Find where the given text appears and provide that cell's center as [X, Y] coordinate. 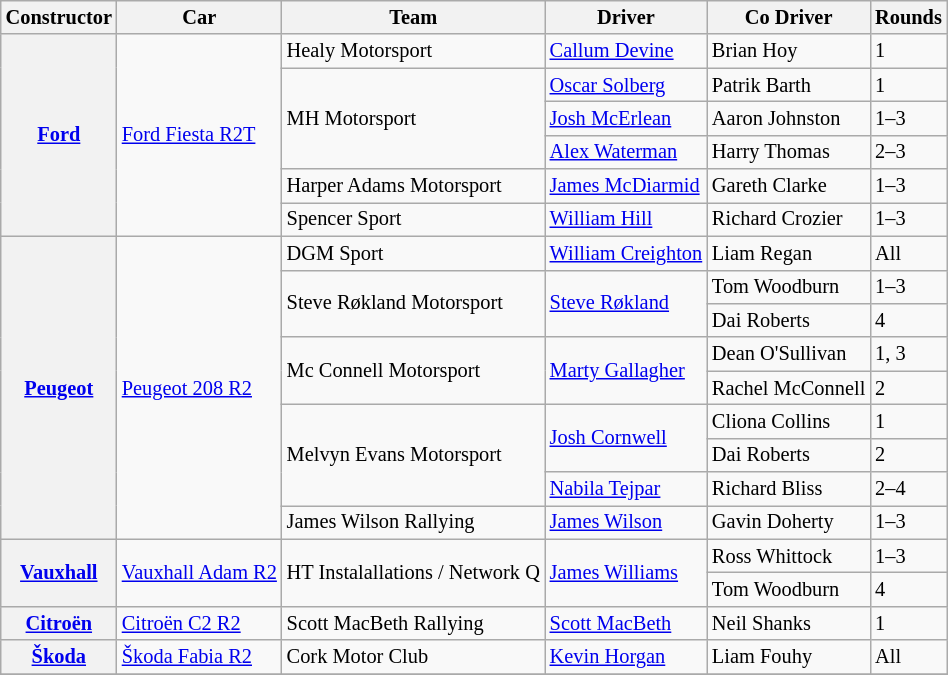
Healy Motorsport [414, 51]
Ford [59, 135]
Peugeot [59, 388]
Škoda Fabia R2 [200, 657]
William Hill [626, 219]
Scott MacBeth [626, 623]
Patrik Barth [788, 85]
Co Driver [788, 17]
Vauxhall Adam R2 [200, 572]
Steve Røkland Motorsport [414, 304]
Aaron Johnston [788, 118]
Team [414, 17]
Alex Waterman [626, 152]
William Creighton [626, 253]
James Williams [626, 572]
James Wilson [626, 522]
Brian Hoy [788, 51]
Driver [626, 17]
Nabila Tejpar [626, 489]
Callum Devine [626, 51]
Steve Røkland [626, 304]
Melvyn Evans Motorsport [414, 454]
Peugeot 208 R2 [200, 388]
Spencer Sport [414, 219]
Liam Fouhy [788, 657]
Richard Crozier [788, 219]
MH Motorsport [414, 118]
2–3 [908, 152]
1, 3 [908, 354]
Citroën [59, 623]
Richard Bliss [788, 489]
2–4 [908, 489]
Harper Adams Motorsport [414, 186]
Cliona Collins [788, 421]
Harry Thomas [788, 152]
Marty Gallagher [626, 370]
Rounds [908, 17]
James McDiarmid [626, 186]
Ford Fiesta R2T [200, 135]
Kevin Horgan [626, 657]
Oscar Solberg [626, 85]
Josh McErlean [626, 118]
Citroën C2 R2 [200, 623]
James Wilson Rallying [414, 522]
Car [200, 17]
Josh Cornwell [626, 438]
Vauxhall [59, 572]
Cork Motor Club [414, 657]
Constructor [59, 17]
Gavin Doherty [788, 522]
Rachel McConnell [788, 388]
Mc Connell Motorsport [414, 370]
Gareth Clarke [788, 186]
DGM Sport [414, 253]
Neil Shanks [788, 623]
Scott MacBeth Rallying [414, 623]
Liam Regan [788, 253]
Dean O'Sullivan [788, 354]
Ross Whittock [788, 556]
Škoda [59, 657]
HT Instalallations / Network Q [414, 572]
